Extract the [x, y] coordinate from the center of the cell holding the provided text.  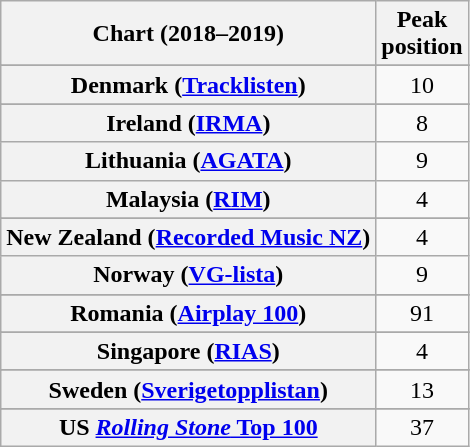
Norway (VG-lista) [188, 275]
37 [422, 427]
Singapore (RIAS) [188, 351]
91 [422, 313]
Lithuania (AGATA) [188, 161]
13 [422, 389]
New Zealand (Recorded Music NZ) [188, 237]
Chart (2018–2019) [188, 34]
Romania (Airplay 100) [188, 313]
US Rolling Stone Top 100 [188, 427]
8 [422, 123]
Sweden (Sverigetopplistan) [188, 389]
Malaysia (RIM) [188, 199]
Denmark (Tracklisten) [188, 85]
10 [422, 85]
Peak position [422, 34]
Ireland (IRMA) [188, 123]
